Search for the cell housing the specified text and yield its (x, y) center coordinate. 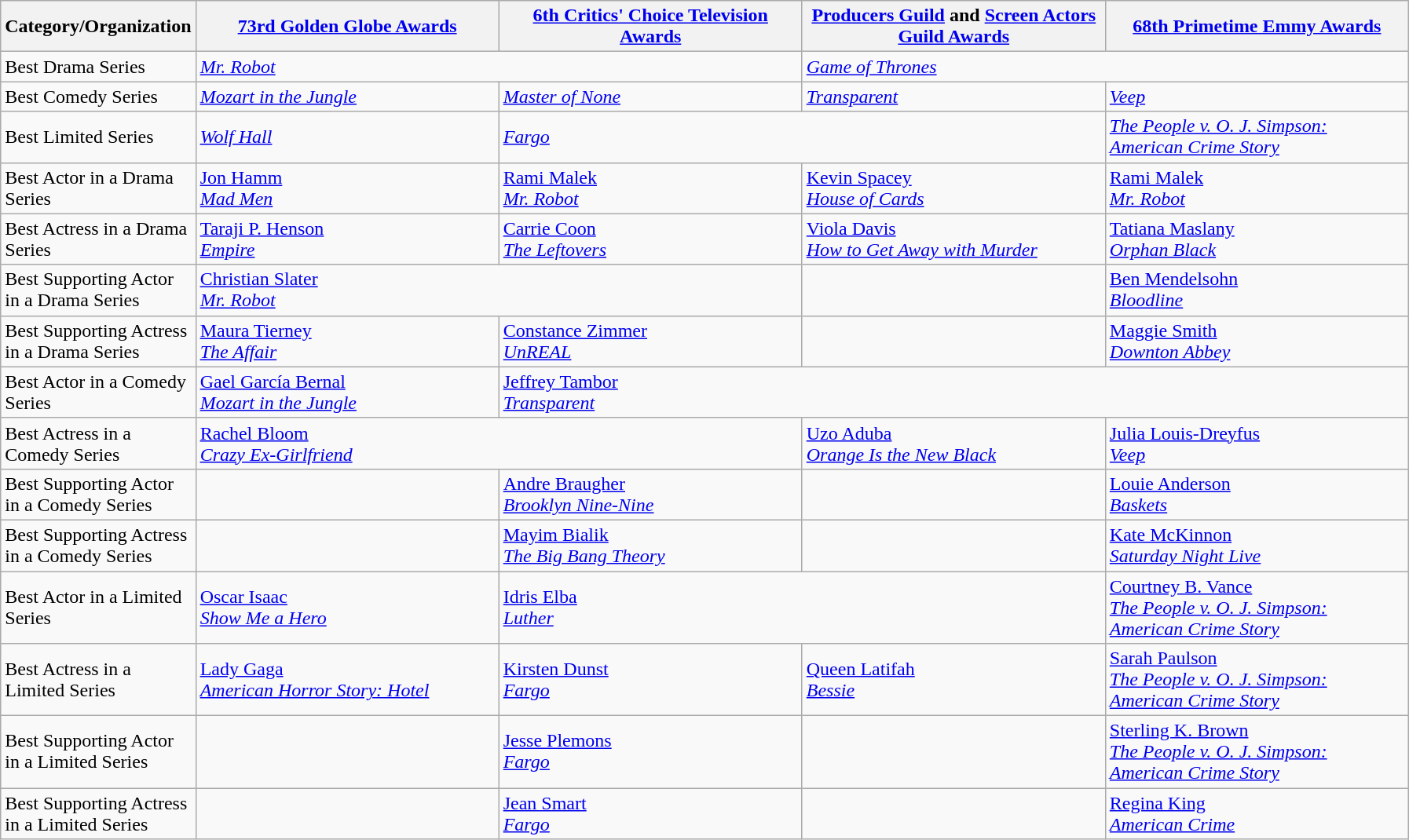
Category/Organization (98, 27)
Best Actor in a Limited Series (98, 608)
Best Actress in a Drama Series (98, 239)
Best Actor in a Comedy Series (98, 393)
68th Primetime Emmy Awards (1257, 27)
Best Supporting Actress in a Limited Series (98, 813)
Best Drama Series (98, 67)
Wolf Hall (347, 137)
Jeffrey TamborTransparent (953, 393)
Best Comedy Series (98, 97)
Sterling K. BrownThe People v. O. J. Simpson: American Crime Story (1257, 752)
Viola DavisHow to Get Away with Murder (953, 239)
Jean SmartFargo (650, 813)
Jesse PlemonsFargo (650, 752)
6th Critics' Choice Television Awards (650, 27)
Queen LatifahBessie (953, 680)
Best Actress in a Limited Series (98, 680)
Best Supporting Actor in a Limited Series (98, 752)
Lady GagaAmerican Horror Story: Hotel (347, 680)
Julia Louis-DreyfusVeep (1257, 443)
Carrie CoonThe Leftovers (650, 239)
Louie AndersonBaskets (1257, 495)
Maura TierneyThe Affair (347, 341)
Christian SlaterMr. Robot (499, 290)
Uzo AdubaOrange Is the New Black (953, 443)
Mozart in the Jungle (347, 97)
Maggie SmithDownton Abbey (1257, 341)
Ben MendelsohnBloodline (1257, 290)
Best Actress in a Comedy Series (98, 443)
Kate McKinnonSaturday Night Live (1257, 545)
Best Supporting Actress in a Drama Series (98, 341)
Game of Thrones (1105, 67)
Kirsten DunstFargo (650, 680)
Fargo (802, 137)
Tatiana MaslanyOrphan Black (1257, 239)
Mr. Robot (499, 67)
Idris ElbaLuther (802, 608)
Best Supporting Actor in a Drama Series (98, 290)
Jon HammMad Men (347, 188)
Producers Guild and Screen Actors Guild Awards (953, 27)
Best Supporting Actor in a Comedy Series (98, 495)
Courtney B. VanceThe People v. O. J. Simpson: American Crime Story (1257, 608)
Transparent (953, 97)
Gael García BernalMozart in the Jungle (347, 393)
Andre BraugherBrooklyn Nine-Nine (650, 495)
Best Actor in a Drama Series (98, 188)
Kevin SpaceyHouse of Cards (953, 188)
73rd Golden Globe Awards (347, 27)
Best Supporting Actress in a Comedy Series (98, 545)
Veep (1257, 97)
Regina KingAmerican Crime (1257, 813)
Oscar IsaacShow Me a Hero (347, 608)
Mayim BialikThe Big Bang Theory (650, 545)
Constance ZimmerUnREAL (650, 341)
Best Limited Series (98, 137)
Sarah PaulsonThe People v. O. J. Simpson: American Crime Story (1257, 680)
Master of None (650, 97)
Taraji P. HensonEmpire (347, 239)
The People v. O. J. Simpson: American Crime Story (1257, 137)
Rachel BloomCrazy Ex-Girlfriend (499, 443)
